Provide the [X, Y] coordinate of the cell's center where the given text is located.  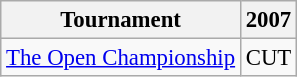
The Open Championship [121, 58]
2007 [268, 20]
Tournament [121, 20]
CUT [268, 58]
